Identify which cell holds the provided text, then report its (x, y) central coordinate. 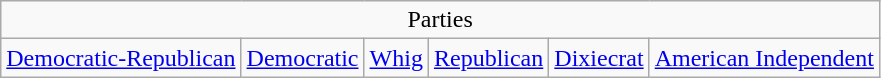
Republican (488, 58)
Parties (440, 20)
Whig (396, 58)
American Independent (764, 58)
Dixiecrat (599, 58)
Democratic-Republican (121, 58)
Democratic (302, 58)
